Identify which cell holds the provided text, then report its (x, y) central coordinate. 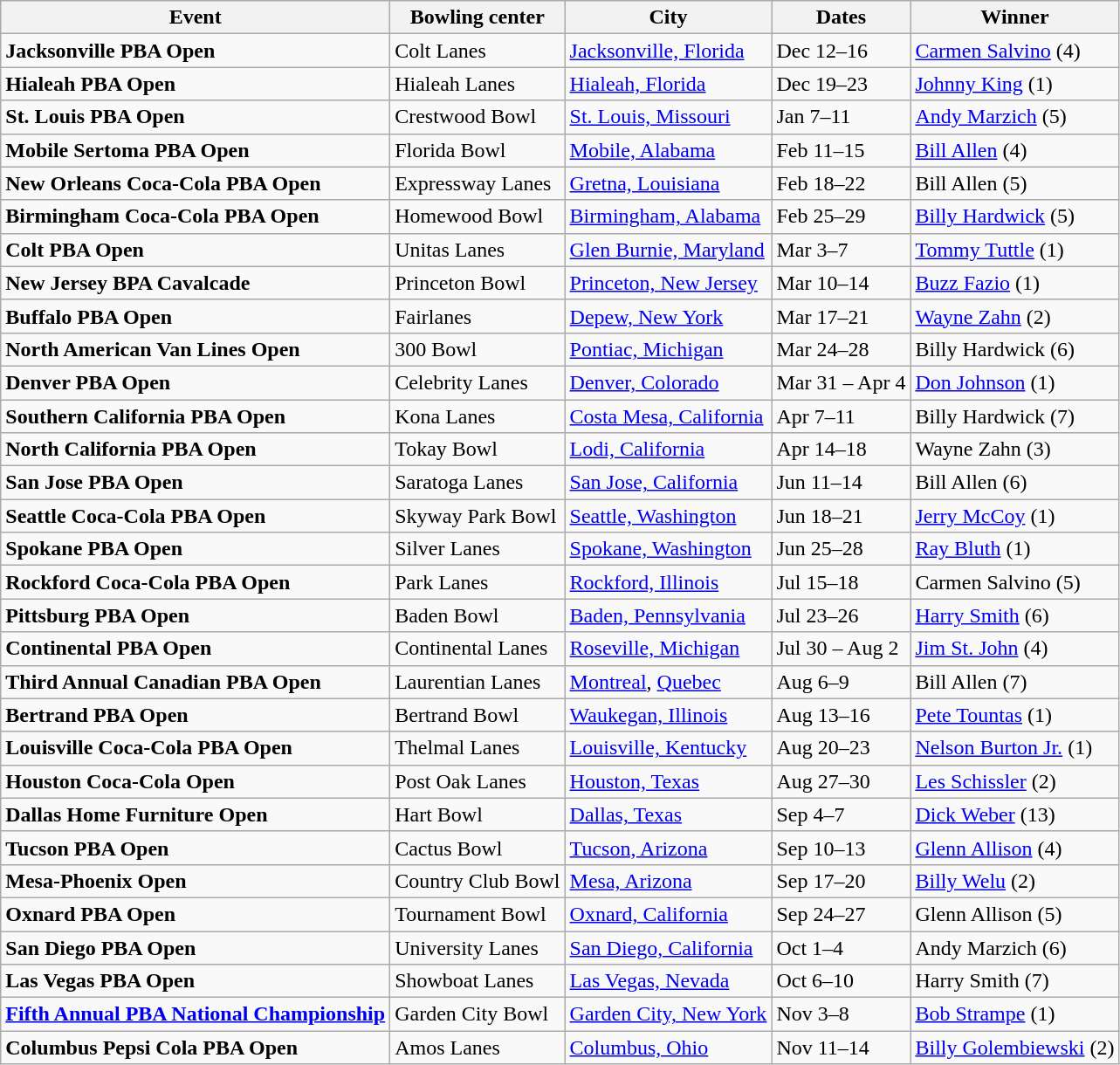
Glenn Allison (4) (1014, 848)
Jul 15–18 (842, 582)
Buzz Fazio (1) (1014, 283)
Bill Allen (6) (1014, 483)
Apr 7–11 (842, 416)
Third Annual Canadian PBA Open (196, 682)
Montreal, Quebec (669, 682)
Billy Golembiewski (2) (1014, 1048)
Crestwood Bowl (478, 117)
Mar 17–21 (842, 316)
Jun 25–28 (842, 549)
Feb 25–29 (842, 216)
Fairlanes (478, 316)
St. Louis PBA Open (196, 117)
Colt Lanes (478, 51)
Princeton Bowl (478, 283)
Aug 27–30 (842, 781)
Mobile, Alabama (669, 150)
Glenn Allison (5) (1014, 914)
Post Oak Lanes (478, 781)
Oct 6–10 (842, 981)
Rockford, Illinois (669, 582)
Mar 24–28 (842, 349)
Jacksonville PBA Open (196, 51)
Buffalo PBA Open (196, 316)
Silver Lanes (478, 549)
Showboat Lanes (478, 981)
Jacksonville, Florida (669, 51)
Denver, Colorado (669, 382)
San Diego PBA Open (196, 947)
Seattle, Washington (669, 516)
Dec 19–23 (842, 84)
Bill Allen (4) (1014, 150)
Ray Bluth (1) (1014, 549)
Hialeah, Florida (669, 84)
Columbus Pepsi Cola PBA Open (196, 1048)
Gretna, Louisiana (669, 183)
Carmen Salvino (5) (1014, 582)
Billy Welu (2) (1014, 881)
Las Vegas, Nevada (669, 981)
Laurentian Lanes (478, 682)
Les Schissler (2) (1014, 781)
North American Van Lines Open (196, 349)
Sep 10–13 (842, 848)
Tommy Tuttle (1) (1014, 250)
Sep 24–27 (842, 914)
Jun 11–14 (842, 483)
San Jose PBA Open (196, 483)
Pontiac, Michigan (669, 349)
Aug 13–16 (842, 715)
Andy Marzich (6) (1014, 947)
Cactus Bowl (478, 848)
Carmen Salvino (4) (1014, 51)
Homewood Bowl (478, 216)
New Jersey BPA Cavalcade (196, 283)
Wayne Zahn (3) (1014, 450)
Tournament Bowl (478, 914)
Kona Lanes (478, 416)
Nov 11–14 (842, 1048)
Waukegan, Illinois (669, 715)
Mar 31 – Apr 4 (842, 382)
Jun 18–21 (842, 516)
Mesa-Phoenix Open (196, 881)
Fifth Annual PBA National Championship (196, 1014)
Oxnard, California (669, 914)
Aug 6–9 (842, 682)
St. Louis, Missouri (669, 117)
Billy Hardwick (5) (1014, 216)
Depew, New York (669, 316)
Dec 12–16 (842, 51)
Mobile Sertoma PBA Open (196, 150)
Nelson Burton Jr. (1) (1014, 748)
North California PBA Open (196, 450)
Continental PBA Open (196, 649)
Jim St. John (4) (1014, 649)
Apr 14–18 (842, 450)
City (669, 17)
Jan 7–11 (842, 117)
Pittsburg PBA Open (196, 615)
Birmingham Coca-Cola PBA Open (196, 216)
Amos Lanes (478, 1048)
Bill Allen (7) (1014, 682)
Baden, Pennsylvania (669, 615)
Costa Mesa, California (669, 416)
Dick Weber (13) (1014, 814)
Mar 10–14 (842, 283)
Sep 4–7 (842, 814)
Oxnard PBA Open (196, 914)
Johnny King (1) (1014, 84)
University Lanes (478, 947)
Event (196, 17)
Louisville Coca-Cola PBA Open (196, 748)
Houston Coca-Cola Open (196, 781)
Thelmal Lanes (478, 748)
Nov 3–8 (842, 1014)
Mar 3–7 (842, 250)
Billy Hardwick (7) (1014, 416)
Harry Smith (7) (1014, 981)
Pete Tountas (1) (1014, 715)
Tucson PBA Open (196, 848)
Lodi, California (669, 450)
Florida Bowl (478, 150)
Hialeah Lanes (478, 84)
Seattle Coca-Cola PBA Open (196, 516)
Princeton, New Jersey (669, 283)
Harry Smith (6) (1014, 615)
Feb 18–22 (842, 183)
Glen Burnie, Maryland (669, 250)
Jerry McCoy (1) (1014, 516)
Dallas, Texas (669, 814)
Country Club Bowl (478, 881)
Sep 17–20 (842, 881)
San Diego, California (669, 947)
Spokane, Washington (669, 549)
Denver PBA Open (196, 382)
San Jose, California (669, 483)
Rockford Coca-Cola PBA Open (196, 582)
Winner (1014, 17)
Columbus, Ohio (669, 1048)
Garden City, New York (669, 1014)
Bertrand Bowl (478, 715)
Unitas Lanes (478, 250)
Bob Strampe (1) (1014, 1014)
Tokay Bowl (478, 450)
Baden Bowl (478, 615)
Oct 1–4 (842, 947)
Andy Marzich (5) (1014, 117)
New Orleans Coca-Cola PBA Open (196, 183)
Feb 11–15 (842, 150)
Louisville, Kentucky (669, 748)
Expressway Lanes (478, 183)
Jul 23–26 (842, 615)
Dallas Home Furniture Open (196, 814)
Hart Bowl (478, 814)
Park Lanes (478, 582)
Spokane PBA Open (196, 549)
Skyway Park Bowl (478, 516)
Roseville, Michigan (669, 649)
Southern California PBA Open (196, 416)
Celebrity Lanes (478, 382)
Bertrand PBA Open (196, 715)
Tucson, Arizona (669, 848)
Billy Hardwick (6) (1014, 349)
Dates (842, 17)
Hialeah PBA Open (196, 84)
Bowling center (478, 17)
Don Johnson (1) (1014, 382)
300 Bowl (478, 349)
Jul 30 – Aug 2 (842, 649)
Colt PBA Open (196, 250)
Houston, Texas (669, 781)
Las Vegas PBA Open (196, 981)
Saratoga Lanes (478, 483)
Aug 20–23 (842, 748)
Continental Lanes (478, 649)
Birmingham, Alabama (669, 216)
Mesa, Arizona (669, 881)
Wayne Zahn (2) (1014, 316)
Bill Allen (5) (1014, 183)
Garden City Bowl (478, 1014)
